Scan for the cell matching the given text and deliver its [x, y] coordinate at center. 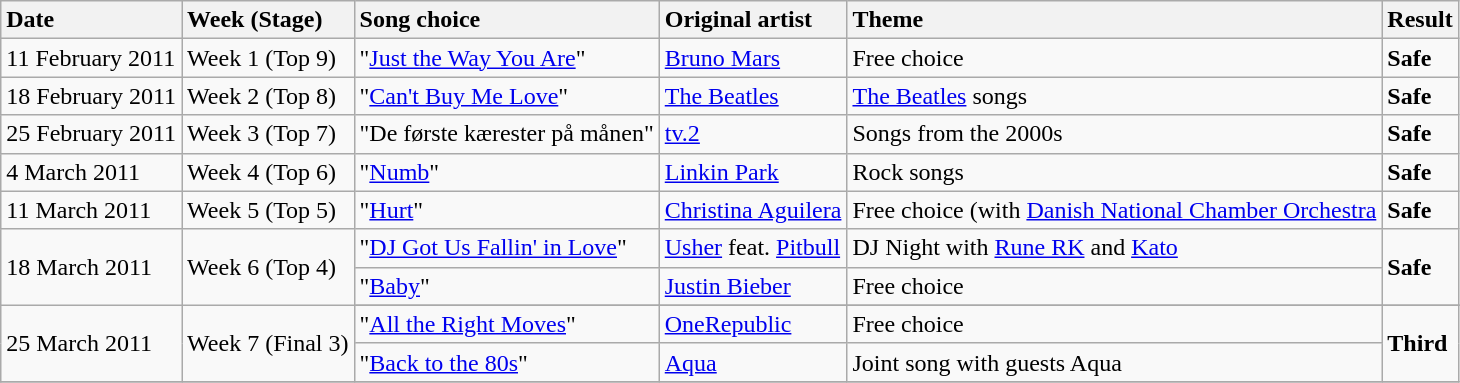
"Can't Buy Me Love" [506, 96]
Week 4 (Top 6) [268, 172]
Christina Aguilera [753, 210]
Bruno Mars [753, 58]
The Beatles [753, 96]
Week 7 (Final 3) [268, 343]
Week (Stage) [268, 20]
Free choice (with Danish National Chamber Orchestra [1114, 210]
OneRepublic [753, 324]
Linkin Park [753, 172]
Song choice [506, 20]
Date [92, 20]
Theme [1114, 20]
Week 6 (Top 4) [268, 267]
tv.2 [753, 134]
Songs from the 2000s [1114, 134]
Week 1 (Top 9) [268, 58]
4 March 2011 [92, 172]
Original artist [753, 20]
Week 2 (Top 8) [268, 96]
Result [1420, 20]
DJ Night with Rune RK and Kato [1114, 248]
25 February 2011 [92, 134]
11 February 2011 [92, 58]
18 February 2011 [92, 96]
"DJ Got Us Fallin' in Love" [506, 248]
Joint song with guests Aqua [1114, 362]
Week 3 (Top 7) [268, 134]
"Numb" [506, 172]
Week 5 (Top 5) [268, 210]
18 March 2011 [92, 267]
Aqua [753, 362]
25 March 2011 [92, 343]
"Baby" [506, 286]
"Just the Way You Are" [506, 58]
"Back to the 80s" [506, 362]
11 March 2011 [92, 210]
Usher feat. Pitbull [753, 248]
"Hurt" [506, 210]
"All the Right Moves" [506, 324]
The Beatles songs [1114, 96]
Rock songs [1114, 172]
"De første kærester på månen" [506, 134]
Third [1420, 343]
Justin Bieber [753, 286]
